Scan for the cell matching the given text and deliver its [x, y] coordinate at center. 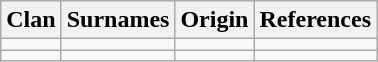
Surnames [118, 20]
References [316, 20]
Origin [214, 20]
Clan [31, 20]
